For the text-containing cell, return its midpoint in [X, Y] coordinate format. 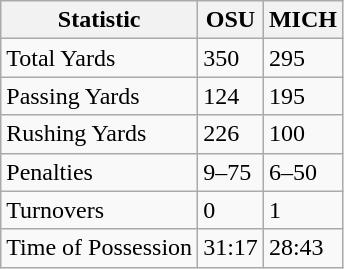
MICH [302, 20]
350 [231, 58]
9–75 [231, 172]
Statistic [100, 20]
124 [231, 96]
100 [302, 134]
6–50 [302, 172]
Penalties [100, 172]
Passing Yards [100, 96]
OSU [231, 20]
195 [302, 96]
Total Yards [100, 58]
1 [302, 210]
Rushing Yards [100, 134]
295 [302, 58]
Turnovers [100, 210]
28:43 [302, 248]
Time of Possession [100, 248]
226 [231, 134]
0 [231, 210]
31:17 [231, 248]
